Determine the (X, Y) coordinate at the center of the cell enclosing the given text.  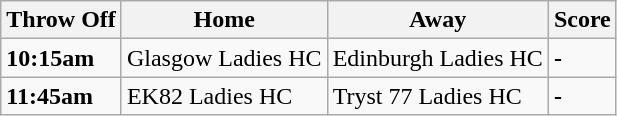
Away (438, 20)
Score (582, 20)
EK82 Ladies HC (224, 96)
10:15am (62, 58)
Glasgow Ladies HC (224, 58)
Edinburgh Ladies HC (438, 58)
Home (224, 20)
11:45am (62, 96)
Throw Off (62, 20)
Tryst 77 Ladies HC (438, 96)
